From the cell containing the given text, extract its center point as (x, y) coordinate. 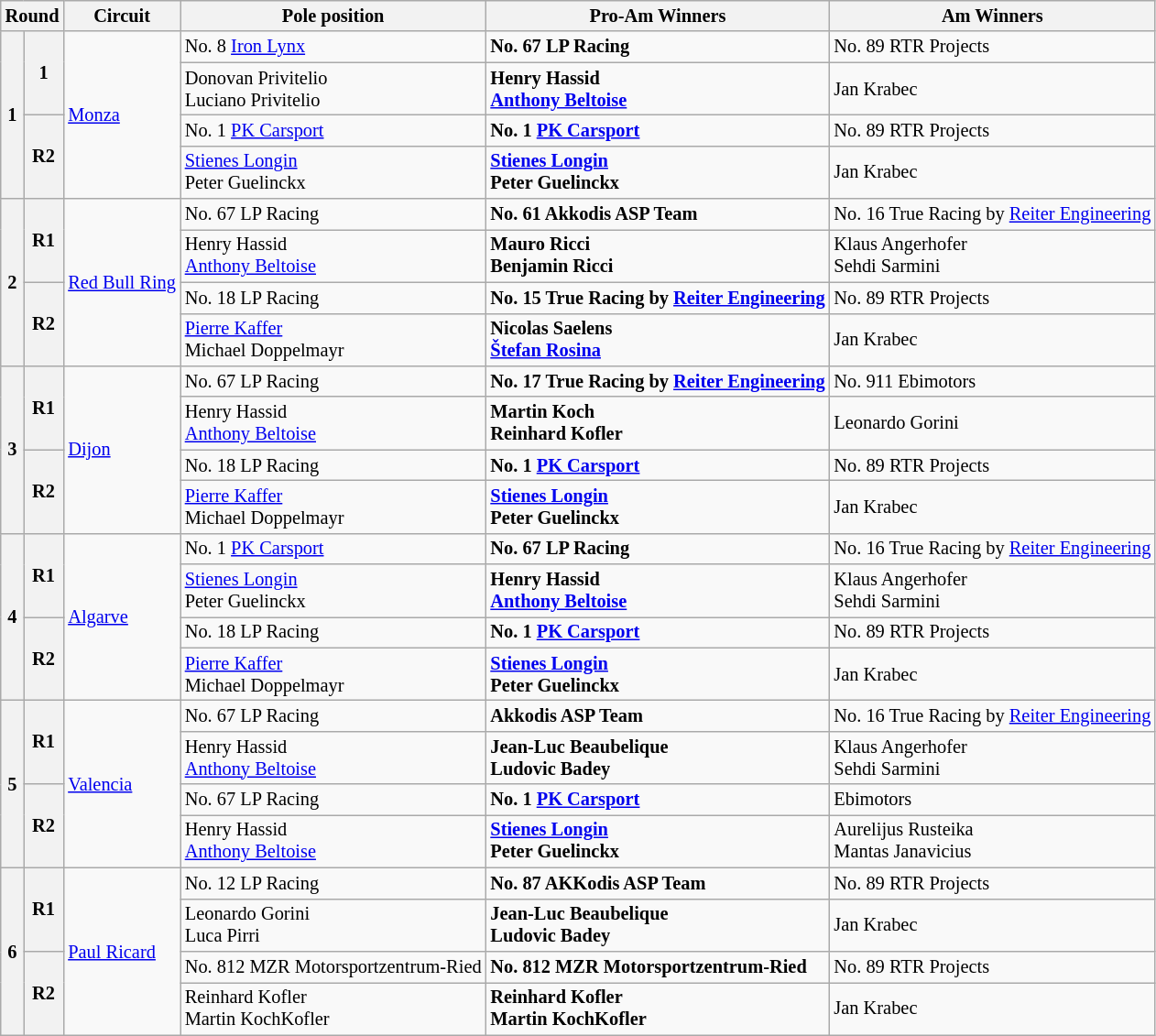
Red Bull Ring (122, 282)
Aurelijus Rusteika Mantas Janavicius (992, 841)
Akkodis ASP Team (658, 715)
No. 911 Ebimotors (992, 381)
No. 15 True Racing by Reiter Engineering (658, 298)
Leonardo Gorini Luca Pirri (333, 925)
Pole position (333, 16)
No. 61 Akkodis ASP Team (658, 214)
Paul Ricard (122, 951)
Circuit (122, 16)
Pro-Am Winners (658, 16)
Round (33, 16)
Mauro Ricci Benjamin Ricci (658, 256)
Algarve (122, 617)
6 (13, 951)
Donovan Privitelio Luciano Privitelio (333, 89)
No. 17 True Racing by Reiter Engineering (658, 381)
Ebimotors (992, 800)
3 (13, 449)
No. 87 AKKodis ASP Team (658, 883)
Dijon (122, 449)
Monza (122, 115)
Am Winners (992, 16)
No. 8 Iron Lynx (333, 47)
Leonardo Gorini (992, 423)
No. 12 LP Racing (333, 883)
4 (13, 617)
Nicolas Saelens Štefan Rosina (658, 340)
2 (13, 282)
Valencia (122, 784)
5 (13, 784)
Martin Koch Reinhard Kofler (658, 423)
